Output the (X, Y) coordinate of the center of the cell containing the given text.  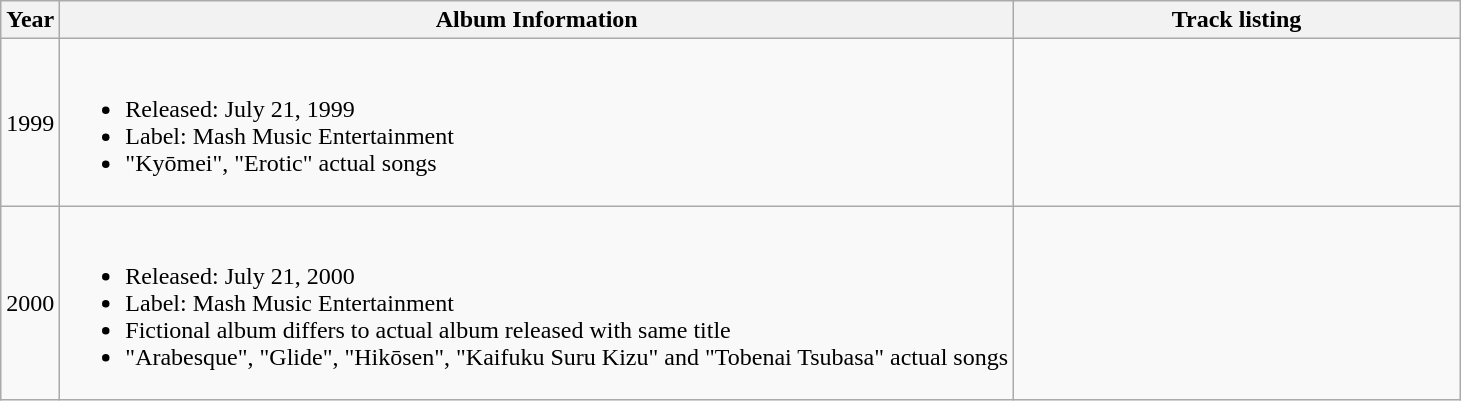
2000 (30, 303)
1999 (30, 122)
Released: July 21, 1999Label: Mash Music Entertainment"Kyōmei", "Erotic" actual songs (537, 122)
Track listing (1237, 20)
Album Information (537, 20)
Year (30, 20)
